Extract the [x, y] coordinate from the center of the cell holding the provided text.  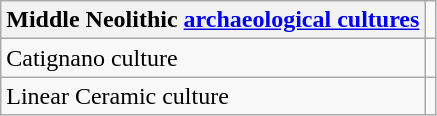
Middle Neolithic archaeological cultures [213, 20]
Linear Ceramic culture [213, 96]
Catignano culture [213, 58]
